Return [x, y] of the center of cell containing provided text 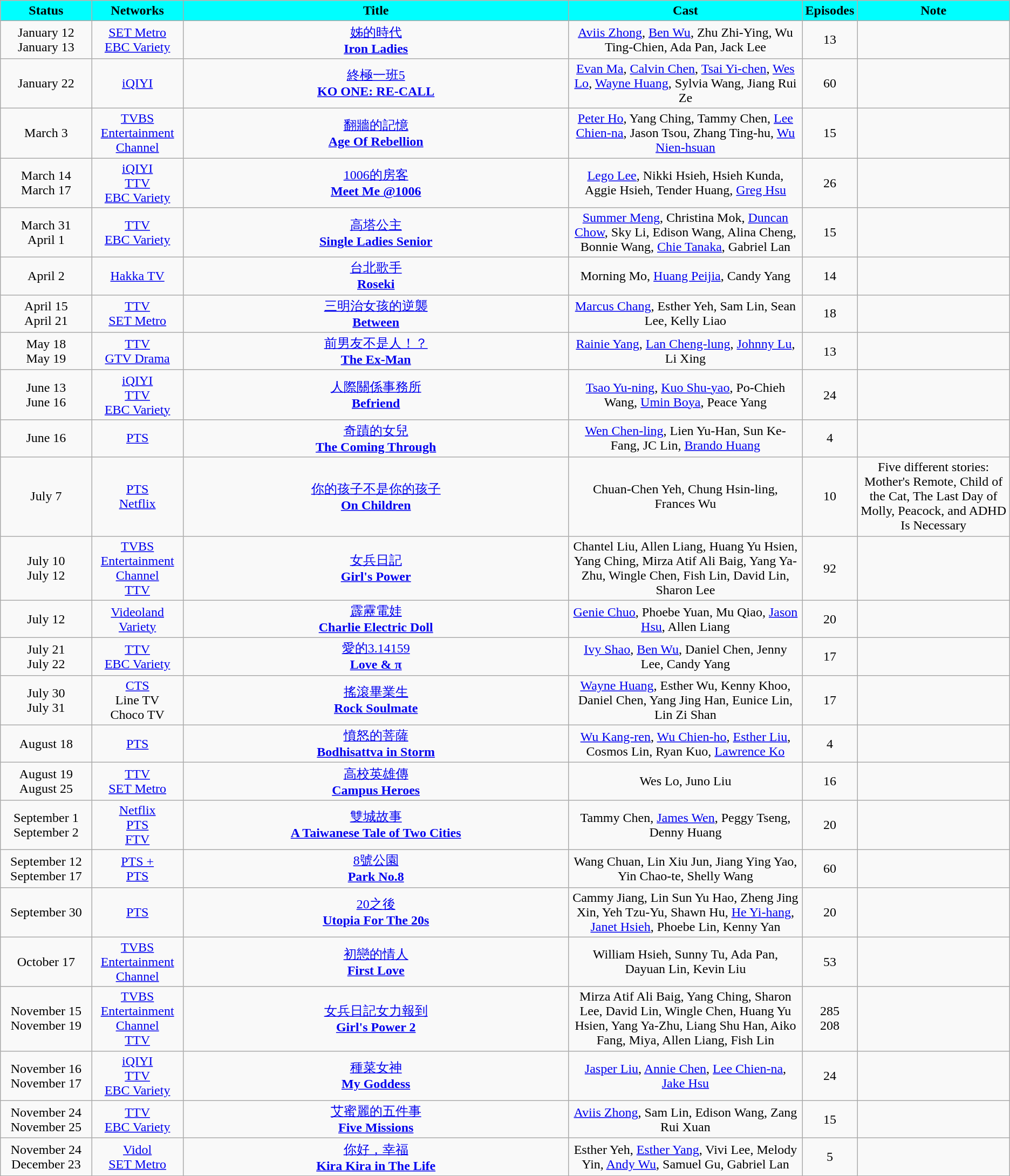
20之後Utopia For The 20s [376, 912]
艾蜜麗的五件事Five Missions [376, 1119]
Rainie Yang, Lan Cheng-lung, Johnny Lu, Li Xing [685, 351]
November 24November 25 [46, 1119]
Peter Ho, Yang Ching, Tammy Chen, Lee Chien-na, Jason Tsou, Zhang Ting-hu, Wu Nien-hsuan [685, 133]
Wes Lo, Juno Liu [685, 781]
January 22 [46, 83]
16 [830, 781]
Chuan-Chen Yeh, Chung Hsin-ling, Frances Wu [685, 497]
Lego Lee, Nikki Hsieh, Hsieh Kunda, Aggie Hsieh, Tender Huang, Greg Hsu [685, 182]
Wen Chen-ling, Lien Yu-Han, Sun Ke-Fang, JC Lin, Brando Huang [685, 438]
53 [830, 962]
前男友不是人！？The Ex-Man [376, 351]
愛的3.14159Love & π [376, 657]
Wang Chuan, Lin Xiu Jun, Jiang Ying Yao, Yin Chao-te, Shelly Wang [685, 868]
September 12September 17 [46, 868]
翻牆的記憶Age Of Rebellion [376, 133]
PTS +PTS [137, 868]
Note [933, 11]
November 24December 23 [46, 1157]
你的孩子不是你的孩子On Children [376, 497]
Videoland Variety [137, 619]
January 12January 13 [46, 40]
July 30July 31 [46, 700]
Cast [685, 11]
女兵日記女力報到Girl's Power 2 [376, 1019]
初戀的情人First Love [376, 962]
May 18May 19 [46, 351]
憤怒的菩薩Bodhisattva in Storm [376, 744]
April 15April 21 [46, 314]
Title [376, 11]
雙城故事A Taiwanese Tale of Two Cities [376, 825]
July 21July 22 [46, 657]
July 12 [46, 619]
VidolSET Metro [137, 1157]
September 30 [46, 912]
iQIYI [137, 83]
SET MetroEBC Variety [137, 40]
Jasper Liu, Annie Chen, Lee Chien-na, Jake Hsu [685, 1076]
搖滾畢業生Rock Soulmate [376, 700]
你好，幸福Kira Kira in The Life [376, 1157]
姊的時代Iron Ladies [376, 40]
三明治女孩的逆襲Between [376, 314]
8號公園Park No.8 [376, 868]
18 [830, 314]
Esther Yeh, Esther Yang, Vivi Lee, Melody Yin, Andy Wu, Samuel Gu, Gabriel Lan [685, 1157]
Summer Meng, Christina Mok, Duncan Chow, Sky Li, Edison Wang, Alina Cheng, Bonnie Wang, Chie Tanaka, Gabriel Lan [685, 233]
Tammy Chen, James Wen, Peggy Tseng, Denny Huang [685, 825]
Tsao Yu-ning, Kuo Shu-yao, Po-Chieh Wang, Umin Boya, Peace Yang [685, 395]
April 2 [46, 276]
PTSNetflix [137, 497]
August 19August 25 [46, 781]
March 3 [46, 133]
William Hsieh, Sunny Tu, Ada Pan, Dayuan Lin, Kevin Liu [685, 962]
奇蹟的女兒The Coming Through [376, 438]
Evan Ma, Calvin Chen, Tsai Yi-chen, Wes Lo, Wayne Huang, Sylvia Wang, Jiang Rui Ze [685, 83]
高塔公主Single Ladies Senior [376, 233]
人際關係事務所Befriend [376, 395]
November 15November 19 [46, 1019]
March 14March 17 [46, 182]
October 17 [46, 962]
霹靂電娃Charlie Electric Doll [376, 619]
NetflixPTSFTV [137, 825]
92 [830, 568]
CTSLine TVChoco TV [137, 700]
終極一班5KO ONE: RE-CALL [376, 83]
Wayne Huang, Esther Wu, Kenny Khoo, Daniel Chen, Yang Jing Han, Eunice Lin, Lin Zi Shan [685, 700]
高校英雄傳Campus Heroes [376, 781]
Five different stories: Mother's Remote, Child of the Cat, The Last Day of Molly, Peacock, and ADHD Is Necessary [933, 497]
Networks [137, 11]
285208 [830, 1019]
1006的房客Meet Me @1006 [376, 182]
June 16 [46, 438]
Cammy Jiang, Lin Sun Yu Hao, Zheng Jing Xin, Yeh Tzu-Yu, Shawn Hu, He Yi-hang, Janet Hsieh, Phoebe Lin, Kenny Yan [685, 912]
5 [830, 1157]
Genie Chuo, Phoebe Yuan, Mu Qiao, Jason Hsu, Allen Liang [685, 619]
26 [830, 182]
Hakka TV [137, 276]
Episodes [830, 11]
台北歌手Roseki [376, 276]
TTVGTV Drama [137, 351]
Aviis Zhong, Sam Lin, Edison Wang, Zang Rui Xuan [685, 1119]
Wu Kang-ren, Wu Chien-ho, Esther Liu, Cosmos Lin, Ryan Kuo, Lawrence Ko [685, 744]
Aviis Zhong, Ben Wu, Zhu Zhi-Ying, Wu Ting-Chien, Ada Pan, Jack Lee [685, 40]
女兵日記Girl's Power [376, 568]
Morning Mo, Huang Peijia, Candy Yang [685, 276]
Marcus Chang, Esther Yeh, Sam Lin, Sean Lee, Kelly Liao [685, 314]
September 1September 2 [46, 825]
August 18 [46, 744]
March 31April 1 [46, 233]
November 16November 17 [46, 1076]
July 10July 12 [46, 568]
種菜女神My Goddess [376, 1076]
July 7 [46, 497]
Ivy Shao, Ben Wu, Daniel Chen, Jenny Lee, Candy Yang [685, 657]
14 [830, 276]
10 [830, 497]
June 13June 16 [46, 395]
Chantel Liu, Allen Liang, Huang Yu Hsien, Yang Ching, Mirza Atif Ali Baig, Yang Ya-Zhu, Wingle Chen, Fish Lin, David Lin, Sharon Lee [685, 568]
Status [46, 11]
